Find where the given text appears and provide that cell's center as [x, y] coordinate. 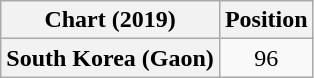
Position [266, 20]
96 [266, 58]
Chart (2019) [110, 20]
South Korea (Gaon) [110, 58]
